From the cell containing the given text, extract its center point as [x, y] coordinate. 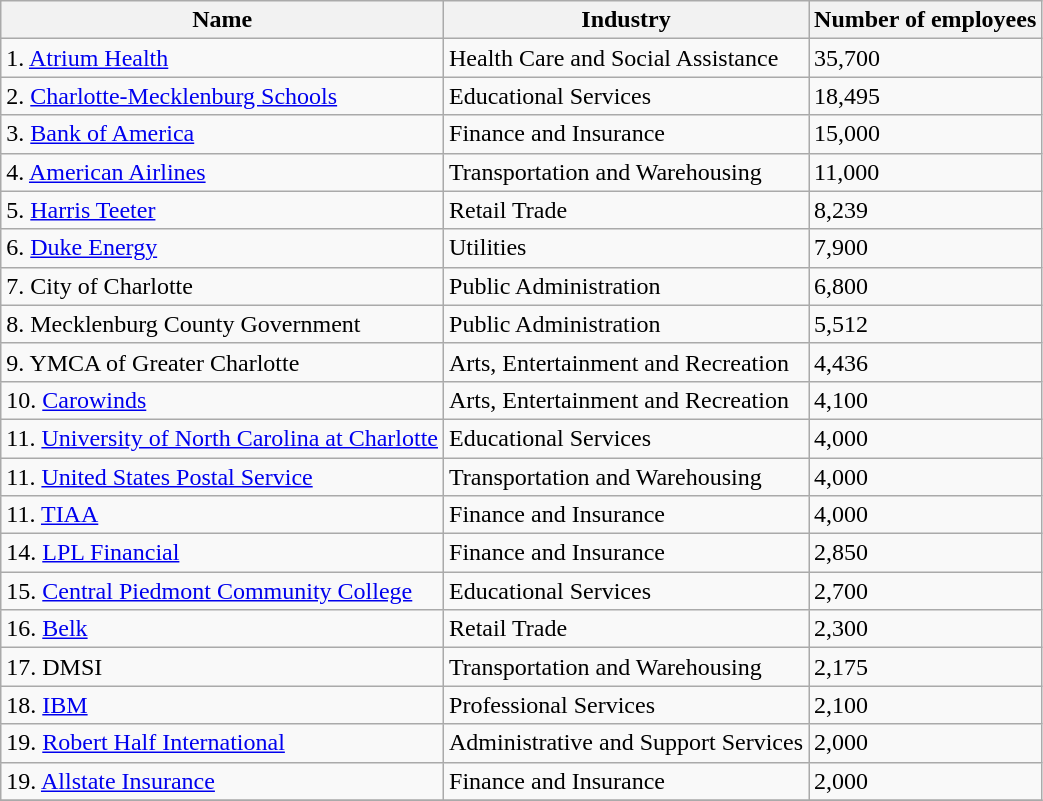
18,495 [926, 96]
19. Robert Half International [222, 743]
9. YMCA of Greater Charlotte [222, 362]
4,100 [926, 400]
11,000 [926, 172]
7. City of Charlotte [222, 286]
1. Atrium Health [222, 58]
2,700 [926, 591]
3. Bank of America [222, 134]
8,239 [926, 210]
6. Duke Energy [222, 248]
10. Carowinds [222, 400]
7,900 [926, 248]
2,175 [926, 667]
Professional Services [626, 705]
Number of employees [926, 20]
5. Harris Teeter [222, 210]
35,700 [926, 58]
2,100 [926, 705]
17. DMSI [222, 667]
5,512 [926, 324]
4. American Airlines [222, 172]
15. Central Piedmont Community College [222, 591]
Utilities [626, 248]
Health Care and Social Assistance [626, 58]
6,800 [926, 286]
2. Charlotte-Mecklenburg Schools [222, 96]
18. IBM [222, 705]
Name [222, 20]
19. Allstate Insurance [222, 781]
16. Belk [222, 629]
11. TIAA [222, 515]
Industry [626, 20]
Administrative and Support Services [626, 743]
11. University of North Carolina at Charlotte [222, 438]
11. United States Postal Service [222, 477]
2,300 [926, 629]
14. LPL Financial [222, 553]
8. Mecklenburg County Government [222, 324]
2,850 [926, 553]
4,436 [926, 362]
15,000 [926, 134]
